From the cell containing the given text, extract its center point as [x, y] coordinate. 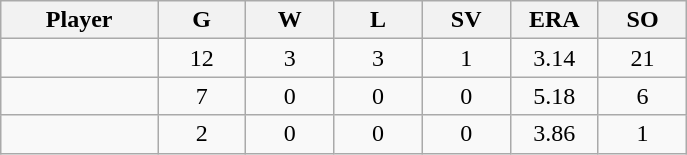
W [290, 20]
L [378, 20]
ERA [554, 20]
SO [642, 20]
7 [202, 96]
3.86 [554, 134]
21 [642, 58]
G [202, 20]
Player [80, 20]
3.14 [554, 58]
12 [202, 58]
2 [202, 134]
SV [466, 20]
6 [642, 96]
5.18 [554, 96]
